Output the (X, Y) coordinate of the center of the cell containing the given text.  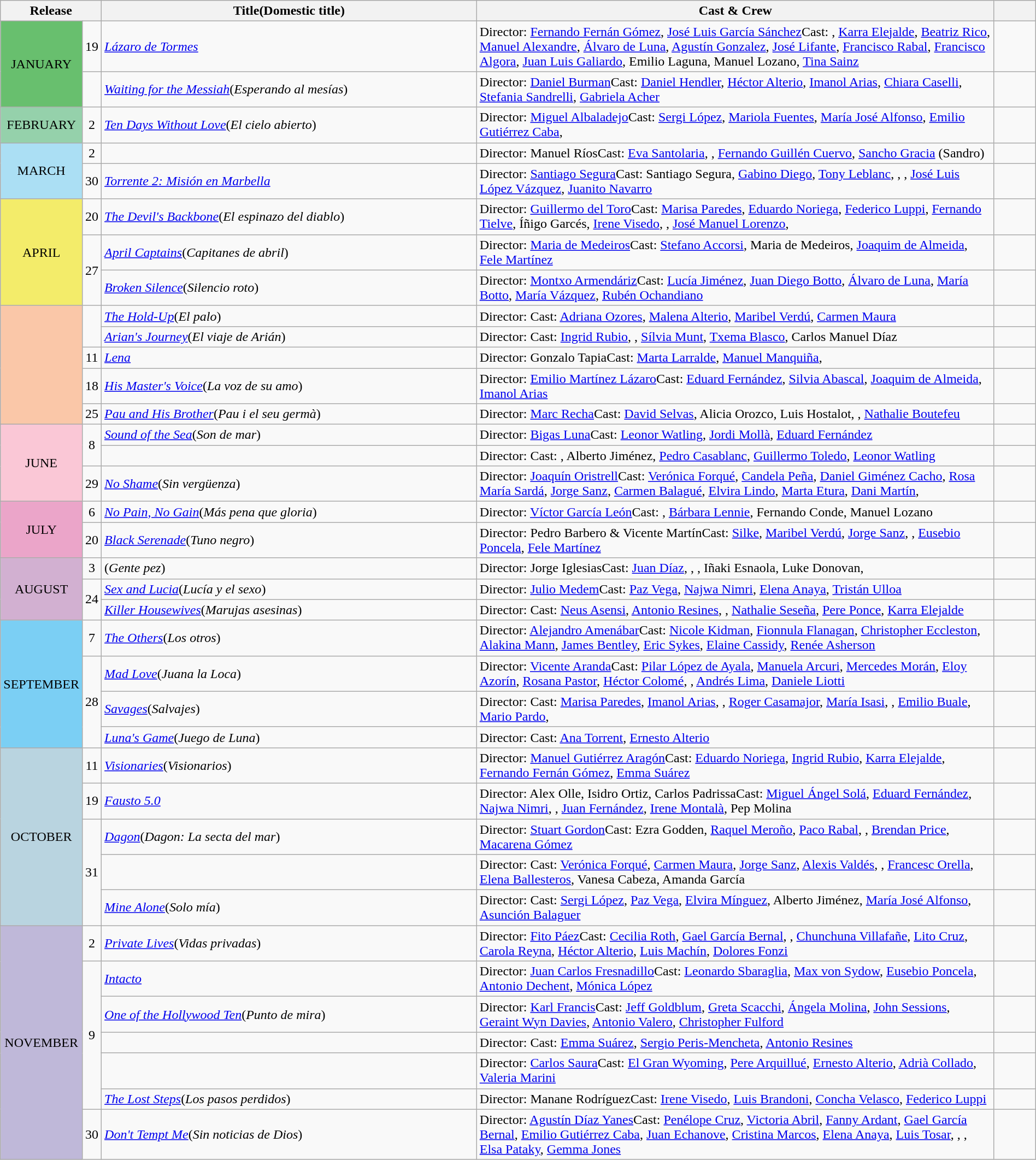
Director: Stuart GordonCast: Ezra Godden, Raquel Meroño, Paco Rabal, , Brendan Price, Macarena Gómez (735, 836)
Director: Pedro Barbero & Vicente MartínCast: Silke, Maribel Verdú, Jorge Sanz, , Eusebio Poncela, Fele Martínez (735, 540)
Mine Alone(Solo mía) (290, 908)
Director: Cast: Neus Asensi, Antonio Resines, , Nathalie Seseña, Pere Ponce, Karra Elejalde (735, 610)
Title(Domestic title) (290, 11)
OCTOBER (42, 836)
Director: Bigas LunaCast: Leonor Watling, Jordi Mollà, Eduard Fernández (735, 435)
Director: Juan Carlos FresnadilloCast: Leonardo Sbaraglia, Max von Sydow, Eusebio Poncela, Antonio Dechent, Mónica López (735, 979)
Director: Manuel Gutiérrez AragónCast: Eduardo Noriega, Ingrid Rubio, Karra Elejalde, Fernando Fernán Gómez, Emma Suárez (735, 765)
Director: Marc RechaCast: David Selvas, Alicia Orozco, Luis Hostalot, , Nathalie Boutefeu (735, 414)
JUNE (42, 463)
Ten Days Without Love(El cielo abierto) (290, 125)
Director: Carlos SauraCast: El Gran Wyoming, Pere Arquillué, Ernesto Alterio, Adrià Collado, Valeria Marini (735, 1071)
18 (92, 386)
The Hold-Up(El palo) (290, 316)
Black Serenade(Tuno negro) (290, 540)
His Master's Voice(La voz de su amo) (290, 386)
Director: Víctor García LeónCast: , Bárbara Lennie, Fernando Conde, Manuel Lozano (735, 512)
8 (92, 445)
Waiting for the Messiah(Esperando al mesías) (290, 90)
SEPTEMBER (42, 684)
9 (92, 1035)
Director: Cast: Ingrid Rubio, , Sílvia Munt, Txema Blasco, Carlos Manuel Díaz (735, 337)
Private Lives(Vidas privadas) (290, 943)
Director: Cast: Emma Suárez, Sergio Peris-Mencheta, Antonio Resines (735, 1043)
No Pain, No Gain(Más pena que gloria) (290, 512)
29 (92, 484)
Mad Love(Juana la Loca) (290, 673)
Fausto 5.0 (290, 801)
Lázaro de Tormes (290, 46)
Director: Cast: Marisa Paredes, Imanol Arias, , Roger Casamajor, María Isasi, , Emilio Buale, Mario Pardo, (735, 709)
Director: Karl FrancisCast: Jeff Goldblum, Greta Scacchi, Ángela Molina, John Sessions, Geraint Wyn Davies, Antonio Valero, Christopher Fulford (735, 1014)
NOVEMBER (42, 1043)
Savages(Salvajes) (290, 709)
Director: Jorge IglesiasCast: Juan Díaz, , , Iñaki Esnaola, Luke Donovan, (735, 568)
Cast & Crew (735, 11)
MARCH (42, 170)
Intacto (290, 979)
AUGUST (42, 589)
24 (92, 599)
APRIL (42, 252)
Visionaries(Visionarios) (290, 765)
Director: Emilio Martínez LázaroCast: Eduard Fernández, Silvia Abascal, Joaquim de Almeida, Imanol Arias (735, 386)
Director: Fito PáezCast: Cecilia Roth, Gael García Bernal, , Chunchuna Villafañe, Lito Cruz, Carola Reyna, Héctor Alterio, Luis Machín, Dolores Fonzi (735, 943)
One of the Hollywood Ten(Punto de mira) (290, 1014)
Director: Cast: Verónica Forqué, Carmen Maura, Jorge Sanz, Alexis Valdés, , Francesc Orella, Elena Ballesteros, Vanesa Cabeza, Amanda García (735, 872)
Director: Cast: Adriana Ozores, Malena Alterio, Maribel Verdú, Carmen Maura (735, 316)
Sex and Lucia(Lucía y el sexo) (290, 589)
No Shame(Sin vergüenza) (290, 484)
Director: Cast: Ana Torrent, Ernesto Alterio (735, 737)
Lena (290, 357)
25 (92, 414)
Pau and His Brother(Pau i el seu germà) (290, 414)
Torrente 2: Misión en Marbella (290, 181)
Director: Cast: , Alberto Jiménez, Pedro Casablanc, Guillermo Toledo, Leonor Watling (735, 456)
Director: Montxo ArmendárizCast: Lucía Jiménez, Juan Diego Botto, Álvaro de Luna, María Botto, María Vázquez, Rubén Ochandiano (735, 287)
(Gente pez) (290, 568)
3 (92, 568)
Release (51, 11)
Director: Manuel RíosCast: Eva Santolaria, , Fernando Guillén Cuervo, Sancho Gracia (Sandro) (735, 153)
Killer Housewives(Marujas asesinas) (290, 610)
31 (92, 872)
7 (92, 638)
FEBRUARY (42, 125)
Broken Silence(Silencio roto) (290, 287)
The Devil's Backbone(El espinazo del diablo) (290, 216)
27 (92, 270)
Director: Alex Olle, Isidro Ortiz, Carlos PadrissaCast: Miguel Ángel Solá, Eduard Fernández, Najwa Nimri, , Juan Fernández, Irene Montalà, Pep Molina (735, 801)
Luna's Game(Juego de Luna) (290, 737)
Director: Maria de MedeirosCast: Stefano Accorsi, Maria de Medeiros, Joaquim de Almeida, Fele Martínez (735, 252)
Director: Miguel AlbaladejoCast: Sergi López, Mariola Fuentes, María José Alfonso, Emilio Gutiérrez Caba, (735, 125)
Director: Cast: Sergi López, Paz Vega, Elvira Mínguez, Alberto Jiménez, María José Alfonso, Asunción Balaguer (735, 908)
6 (92, 512)
Director: Gonzalo TapiaCast: Marta Larralde, Manuel Manquiña, (735, 357)
Sound of the Sea(Son de mar) (290, 435)
Dagon(Dagon: La secta del mar) (290, 836)
April Captains(Capitanes de abril) (290, 252)
Arian's Journey(El viaje de Arián) (290, 337)
JANUARY (42, 64)
The Lost Steps(Los pasos perdidos) (290, 1099)
28 (92, 702)
Director: Santiago SeguraCast: Santiago Segura, Gabino Diego, Tony Leblanc, , , José Luis López Vázquez, Juanito Navarro (735, 181)
Director: Daniel BurmanCast: Daniel Hendler, Héctor Alterio, Imanol Arias, Chiara Caselli, Stefania Sandrelli, Gabriela Acher (735, 90)
Director: Manane RodríguezCast: Irene Visedo, Luis Brandoni, Concha Velasco, Federico Luppi (735, 1099)
Director: Julio MedemCast: Paz Vega, Najwa Nimri, Elena Anaya, Tristán Ulloa (735, 589)
The Others(Los otros) (290, 638)
Don't Tempt Me(Sin noticias de Dios) (290, 1134)
JULY (42, 530)
